Identify which cell holds the provided text, then report its (x, y) central coordinate. 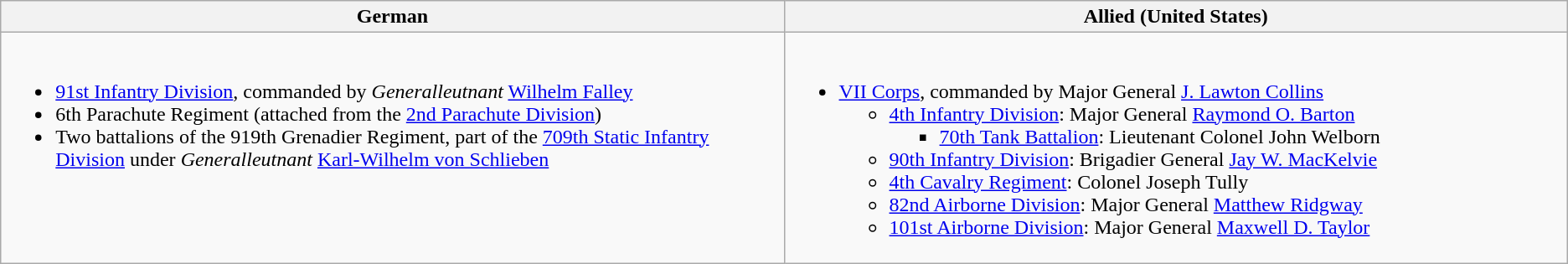
Allied (United States) (1176, 17)
German (392, 17)
